Locate the cell with the specified text and output its (X, Y) center coordinate. 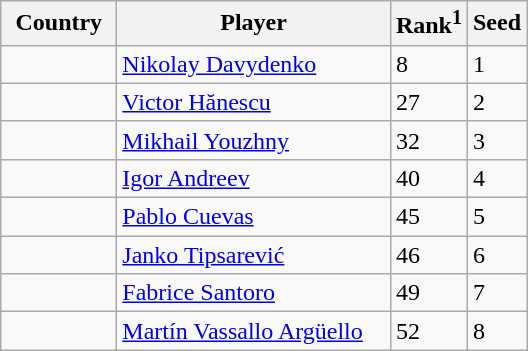
Martín Vassallo Argüello (254, 331)
49 (428, 293)
46 (428, 255)
3 (496, 140)
52 (428, 331)
6 (496, 255)
32 (428, 140)
Victor Hănescu (254, 102)
Rank1 (428, 24)
1 (496, 64)
2 (496, 102)
45 (428, 217)
Mikhail Youzhny (254, 140)
5 (496, 217)
4 (496, 178)
27 (428, 102)
Janko Tipsarević (254, 255)
Seed (496, 24)
Igor Andreev (254, 178)
Pablo Cuevas (254, 217)
Nikolay Davydenko (254, 64)
Country (59, 24)
7 (496, 293)
Fabrice Santoro (254, 293)
40 (428, 178)
Player (254, 24)
